Extract the [X, Y] coordinate from the center of the cell holding the provided text.  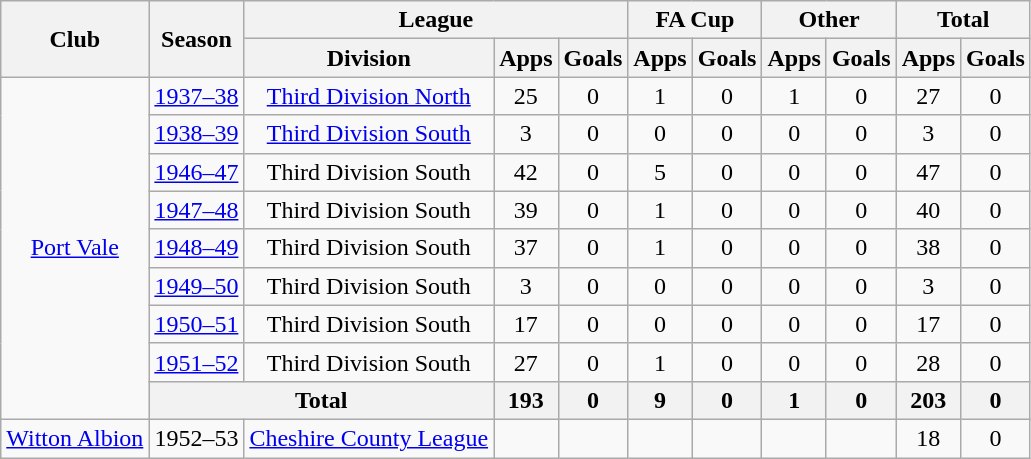
1946–47 [196, 172]
38 [928, 248]
1937–38 [196, 96]
1951–52 [196, 362]
1947–48 [196, 210]
Season [196, 39]
1938–39 [196, 134]
1949–50 [196, 286]
Third Division North [369, 96]
47 [928, 172]
Port Vale [75, 248]
37 [526, 248]
9 [660, 400]
39 [526, 210]
Other [829, 20]
FA Cup [695, 20]
Witton Albion [75, 438]
5 [660, 172]
193 [526, 400]
1952–53 [196, 438]
1948–49 [196, 248]
25 [526, 96]
Division [369, 58]
203 [928, 400]
1950–51 [196, 324]
18 [928, 438]
Cheshire County League [369, 438]
28 [928, 362]
42 [526, 172]
League [436, 20]
Club [75, 39]
40 [928, 210]
